Return the [X, Y] coordinate for the center point of the cell that contains the specified text.  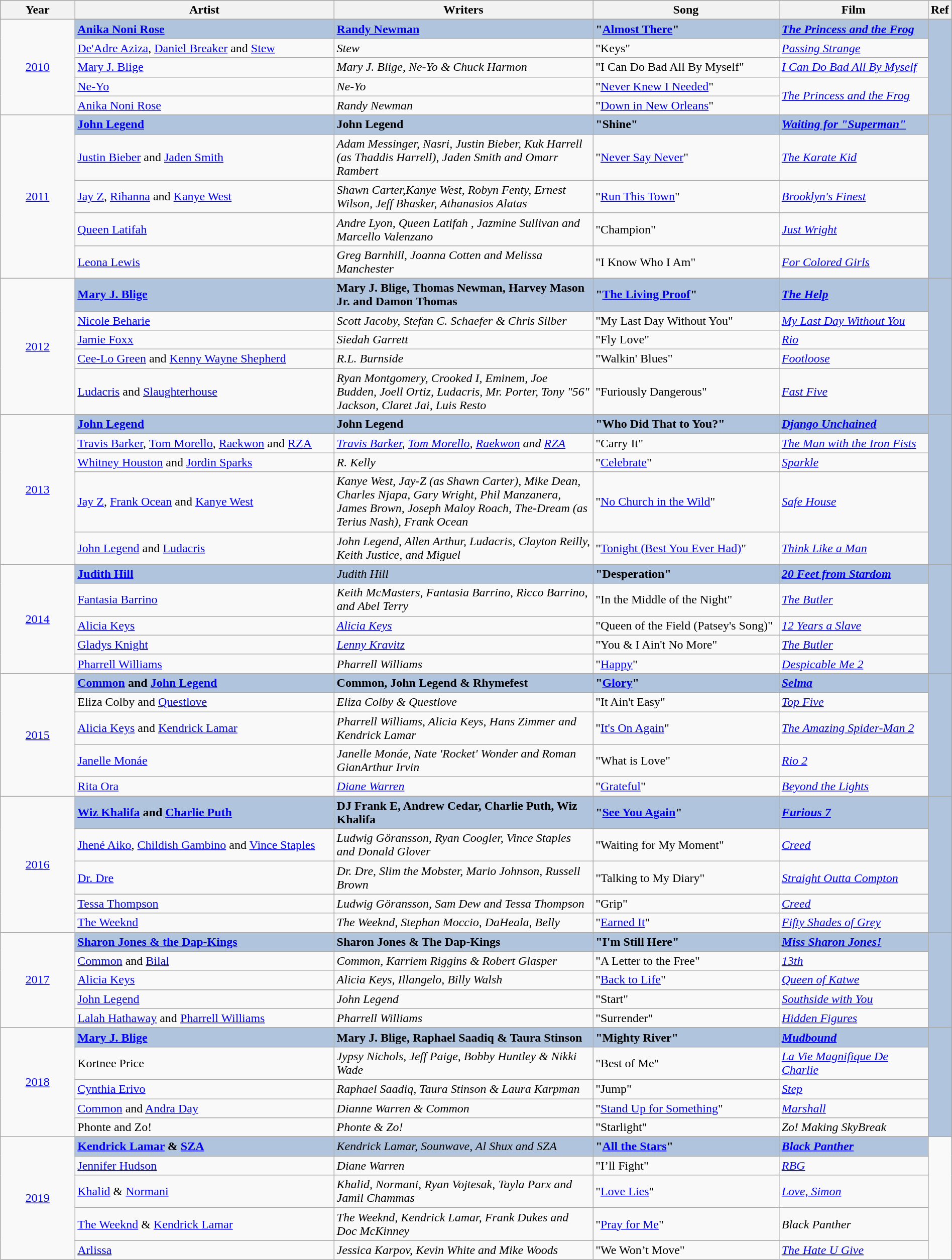
R. Kelly [463, 462]
I Can Do Bad All By Myself [854, 67]
Khalid, Normani, Ryan Vojtesak, Tayla Parx and Jamil Chammas [463, 1192]
Pharrell Williams, Alicia Keys, Hans Zimmer and Kendrick Lamar [463, 728]
Gladys Knight [204, 645]
Fantasia Barrino [204, 599]
"Best of Me" [686, 1063]
Common, John Legend & Rhymefest [463, 683]
RBG [854, 1166]
Raphael Saadiq, Taura Stinson & Laura Karpman [463, 1089]
Marshall [854, 1108]
"Surrender" [686, 1018]
Greg Barnhill, Joanna Cotten and Melissa Manchester [463, 262]
The Weeknd & Kendrick Lamar [204, 1224]
Mary J. Blige, Raphael Saadiq & Taura Stinson [463, 1037]
"Waiting for My Moment" [686, 845]
Leona Lewis [204, 262]
Selma [854, 683]
2013 [38, 489]
Rio 2 [854, 761]
"Champion" [686, 229]
Jamie Foxx [204, 340]
"In the Middle of the Night" [686, 599]
Lenny Kravitz [463, 645]
Footloose [854, 359]
"Mighty River" [686, 1037]
"Down in New Orleans" [686, 105]
2017 [38, 980]
"A Letter to the Free" [686, 961]
Keith McMasters, Fantasia Barrino, Ricco Barrino, and Abel Terry [463, 599]
The Help [854, 294]
Eliza Colby and Questlove [204, 702]
Fifty Shades of Grey [854, 923]
Fast Five [854, 392]
Southside with You [854, 999]
2014 [38, 618]
Rita Ora [204, 787]
Brooklyn's Finest [854, 197]
"Who Did That to You?" [686, 424]
2015 [38, 734]
John Legend and Ludacris [204, 548]
Common, Karriem Riggins & Robert Glasper [463, 961]
Passing Strange [854, 48]
La Vie Magnifique De Charlie [854, 1063]
"Carry It" [686, 443]
Top Five [854, 702]
Phonte & Zo! [463, 1127]
Common and John Legend [204, 683]
Song [686, 10]
2018 [38, 1082]
Beyond the Lights [854, 787]
"Happy" [686, 664]
Miss Sharon Jones! [854, 942]
Straight Outta Compton [854, 877]
Django Unchained [854, 424]
Alicia Keys, Illangelo, Billy Walsh [463, 980]
"I'm Still Here" [686, 942]
Ref [940, 10]
Common and Bilal [204, 961]
De'Adre Aziza, Daniel Breaker and Stew [204, 48]
"Earned It" [686, 923]
Arlissa [204, 1250]
Kortnee Price [204, 1063]
"Celebrate" [686, 462]
"Back to Life" [686, 980]
"Walkin' Blues" [686, 359]
Think Like a Man [854, 548]
Wiz Khalifa and Charlie Puth [204, 812]
Hidden Figures [854, 1018]
"You & I Ain't No More" [686, 645]
Rio [854, 340]
Jay Z, Rihanna and Kanye West [204, 197]
"Desperation" [686, 574]
Year [38, 10]
Whitney Houston and Jordin Sparks [204, 462]
"Grateful" [686, 787]
Kendrick Lamar & SZA [204, 1147]
Jennifer Hudson [204, 1166]
"What is Love" [686, 761]
"I Can Do Bad All By Myself" [686, 67]
Jay Z, Frank Ocean and Kanye West [204, 502]
"Stand Up for Something" [686, 1108]
"No Church in the Wild" [686, 502]
Ludwig Göransson, Ryan Coogler, Vince Staples and Donald Glover [463, 845]
Stew [463, 48]
"Furiously Dangerous" [686, 392]
Artist [204, 10]
12 Years a Slave [854, 625]
Janelle Monáe, Nate 'Rocket' Wonder and Roman GianArthur Irvin [463, 761]
"I Know Who I Am" [686, 262]
"All the Stars" [686, 1147]
The Amazing Spider-Man 2 [854, 728]
Furious 7 [854, 812]
The Weeknd, Kendrick Lamar, Frank Dukes and Doc McKinney [463, 1224]
Jypsy Nichols, Jeff Paige, Bobby Huntley & Nikki Wade [463, 1063]
The Weeknd, Stephan Moccio, DaHeala, Belly [463, 923]
Lalah Hathaway and Pharrell Williams [204, 1018]
Eliza Colby & Questlove [463, 702]
Ryan Montgomery, Crooked I, Eminem, Joe Budden, Joell Ortiz, Ludacris, Mr. Porter, Tony "56" Jackson, Claret Jai, Luis Resto [463, 392]
"My Last Day Without You" [686, 321]
Mary J. Blige, Thomas Newman, Harvey Mason Jr. and Damon Thomas [463, 294]
20 Feet from Stardom [854, 574]
"Keys" [686, 48]
Cee-Lo Green and Kenny Wayne Shepherd [204, 359]
"It Ain't Easy" [686, 702]
"Talking to My Diary" [686, 877]
Mary J. Blige, Ne-Yo & Chuck Harmon [463, 67]
Nicole Beharie [204, 321]
Jhené Aiko, Childish Gambino and Vince Staples [204, 845]
Common and Andra Day [204, 1108]
Sharon Jones & The Dap-Kings [463, 942]
My Last Day Without You [854, 321]
Siedah Garrett [463, 340]
"Almost There" [686, 29]
"Shine" [686, 124]
"See You Again" [686, 812]
"Pray for Me" [686, 1224]
The Weeknd [204, 923]
Jessica Karpov, Kevin White and Mike Woods [463, 1250]
Janelle Monáe [204, 761]
Khalid & Normani [204, 1192]
Safe House [854, 502]
13th [854, 961]
"Jump" [686, 1089]
"Never Knew I Needed" [686, 86]
Shawn Carter,Kanye West, Robyn Fenty, Ernest Wilson, Jeff Bhasker, Athanasios Alatas [463, 197]
Just Wright [854, 229]
Love, Simon [854, 1192]
Zo! Making SkyBreak [854, 1127]
Despicable Me 2 [854, 664]
Waiting for "Superman" [854, 124]
Dianne Warren & Common [463, 1108]
Justin Bieber and Jaden Smith [204, 157]
Queen Latifah [204, 229]
For Colored Girls [854, 262]
"Run This Town" [686, 197]
"It's On Again" [686, 728]
Ludwig Göransson, Sam Dew and Tessa Thompson [463, 904]
Sharon Jones & the Dap-Kings [204, 942]
The Man with the Iron Fists [854, 443]
DJ Frank E, Andrew Cedar, Charlie Puth, Wiz Khalifa [463, 812]
"Grip" [686, 904]
Cynthia Erivo [204, 1089]
Alicia Keys and Kendrick Lamar [204, 728]
Film [854, 10]
"Tonight (Best You Ever Had)" [686, 548]
Step [854, 1089]
Dr. Dre [204, 877]
2012 [38, 346]
Tessa Thompson [204, 904]
The Karate Kid [854, 157]
"The Living Proof" [686, 294]
John Legend, Allen Arthur, Ludacris, Clayton Reilly, Keith Justice, and Miguel [463, 548]
2016 [38, 864]
Writers [463, 10]
Dr. Dre, Slim the Mobster, Mario Johnson, Russell Brown [463, 877]
Scott Jacoby, Stefan C. Schaefer & Chris Silber [463, 321]
Phonte and Zo! [204, 1127]
Adam Messinger, Nasri, Justin Bieber, Kuk Harrell (as Thaddis Harrell), Jaden Smith and Omarr Rambert [463, 157]
"We Won’t Move" [686, 1250]
2019 [38, 1198]
Ludacris and Slaughterhouse [204, 392]
"I’ll Fight" [686, 1166]
Sparkle [854, 462]
"Starlight" [686, 1127]
"Love Lies" [686, 1192]
2011 [38, 197]
Mudbound [854, 1037]
The Hate U Give [854, 1250]
"Queen of the Field (Patsey's Song)" [686, 625]
Queen of Katwe [854, 980]
Kendrick Lamar, Sounwave, Al Shux and SZA [463, 1147]
"Fly Love" [686, 340]
"Glory" [686, 683]
R.L. Burnside [463, 359]
"Start" [686, 999]
"Never Say Never" [686, 157]
2010 [38, 67]
Andre Lyon, Queen Latifah , Jazmine Sullivan and Marcello Valenzano [463, 229]
